Provide the [X, Y] coordinate of the cell's center where the given text is located.  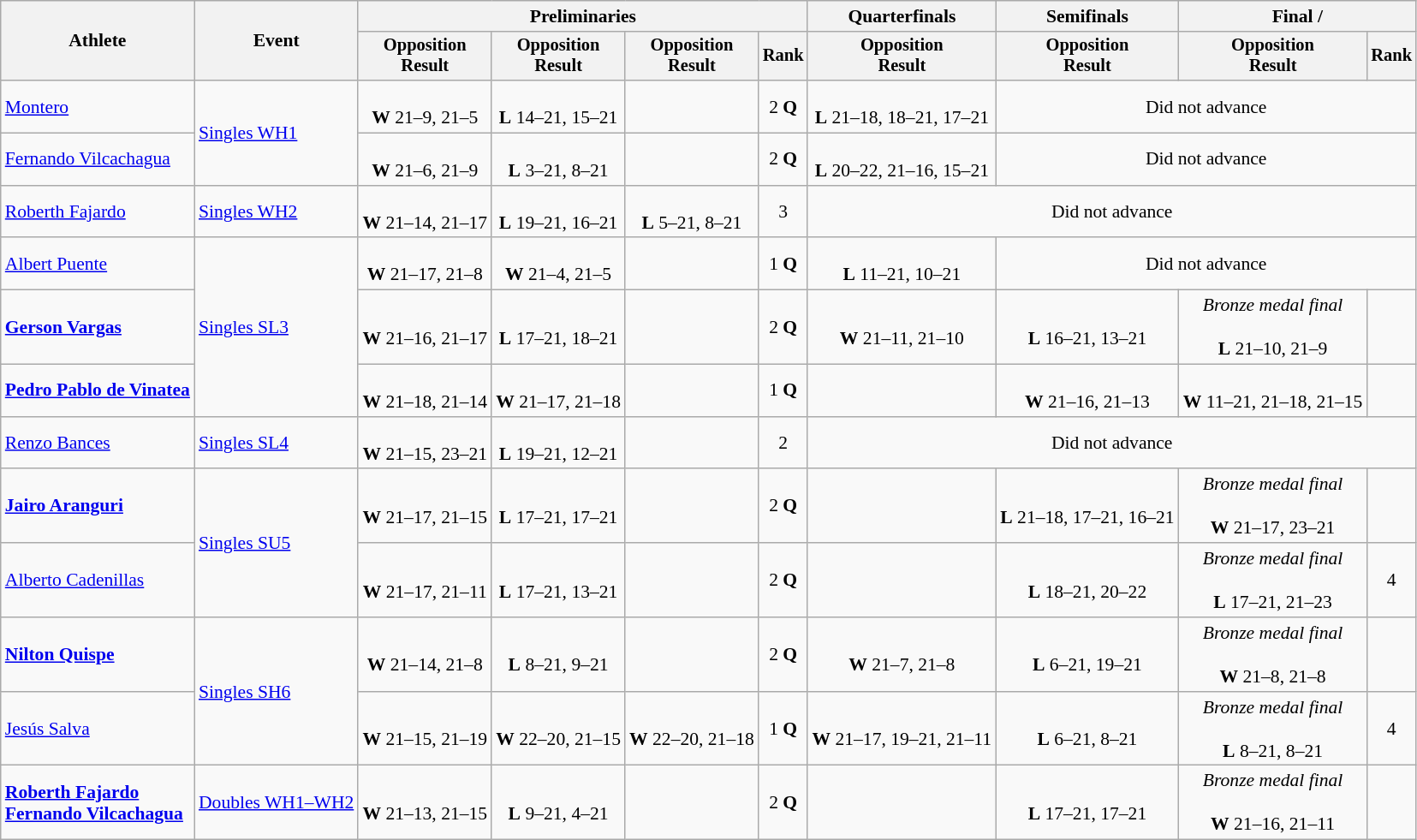
2 [783, 444]
L 14–21, 15–21 [558, 106]
L 11–21, 10–21 [902, 264]
W 21–11, 21–10 [902, 327]
Jesús Salva [98, 730]
L 5–21, 8–21 [692, 212]
Singles SL4 [276, 444]
W 21–15, 21–19 [425, 730]
L 6–21, 8–21 [1087, 730]
Singles WH2 [276, 212]
W 21–15, 23–21 [425, 444]
W 21–14, 21–8 [425, 654]
L 17–21, 18–21 [558, 327]
Singles SL3 [276, 327]
W 21–17, 19–21, 21–11 [902, 730]
Bronze medal finalL 8–21, 8–21 [1273, 730]
Bronze medal finalW 21–16, 21–11 [1273, 803]
W 21–17, 21–15 [425, 507]
Jairo Aranguri [98, 507]
W 21–18, 21–14 [425, 390]
Final / [1298, 16]
Alberto Cadenillas [98, 581]
W 21–17, 21–18 [558, 390]
L 17–21, 13–21 [558, 581]
Bronze medal finalW 21–8, 21–8 [1273, 654]
L 21–18, 18–21, 17–21 [902, 106]
W 21–14, 21–17 [425, 212]
Event [276, 41]
W 21–17, 21–11 [425, 581]
Quarterfinals [902, 16]
W 21–16, 21–17 [425, 327]
L 21–18, 17–21, 16–21 [1087, 507]
L 20–22, 21–16, 15–21 [902, 159]
W 22–20, 21–15 [558, 730]
L 19–21, 16–21 [558, 212]
W 21–4, 21–5 [558, 264]
Albert Puente [98, 264]
Fernando Vilcachagua [98, 159]
W 21–13, 21–15 [425, 803]
W 11–21, 21–18, 21–15 [1273, 390]
W 21–17, 21–8 [425, 264]
Semifinals [1087, 16]
Bronze medal finalL 17–21, 21–23 [1273, 581]
Bronze medal finalW 21–17, 23–21 [1273, 507]
Gerson Vargas [98, 327]
3 [783, 212]
L 3–21, 8–21 [558, 159]
L 16–21, 13–21 [1087, 327]
Athlete [98, 41]
Preliminaries [582, 16]
W 21–6, 21–9 [425, 159]
Montero [98, 106]
L 18–21, 20–22 [1087, 581]
Singles SH6 [276, 692]
Pedro Pablo de Vinatea [98, 390]
Singles WH1 [276, 133]
L 8–21, 9–21 [558, 654]
Bronze medal finalL 21–10, 21–9 [1273, 327]
Singles SU5 [276, 543]
L 6–21, 19–21 [1087, 654]
W 21–9, 21–5 [425, 106]
Roberth Fajardo [98, 212]
L 19–21, 12–21 [558, 444]
Nilton Quispe [98, 654]
W 21–16, 21–13 [1087, 390]
L 9–21, 4–21 [558, 803]
Roberth FajardoFernando Vilcachagua [98, 803]
W 22–20, 21–18 [692, 730]
Doubles WH1–WH2 [276, 803]
W 21–7, 21–8 [902, 654]
Renzo Bances [98, 444]
